Detect which cell encompasses the target text, then output its [x, y] center coordinate. 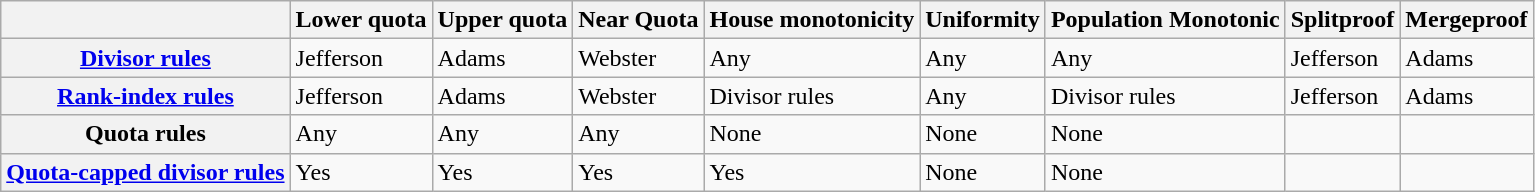
Near Quota [638, 20]
Splitproof [1342, 20]
Lower quota [361, 20]
Quota-capped divisor rules [146, 172]
Rank-index rules [146, 96]
Uniformity [983, 20]
House monotonicity [812, 20]
Mergeproof [1466, 20]
Quota rules [146, 134]
Population Monotonic [1165, 20]
Upper quota [502, 20]
